Provide the (x, y) coordinate of the cell's center where the given text is located.  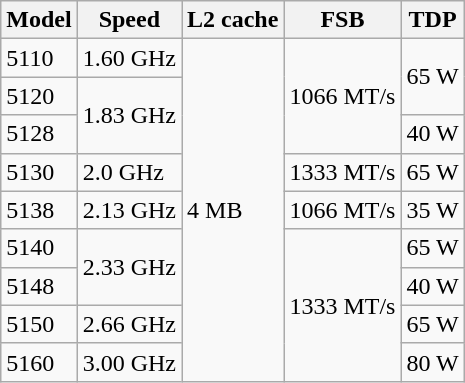
3.00 GHz (129, 362)
Model (39, 20)
1.60 GHz (129, 58)
5120 (39, 96)
2.66 GHz (129, 324)
1.83 GHz (129, 115)
Speed (129, 20)
35 W (432, 210)
2.0 GHz (129, 172)
5150 (39, 324)
TDP (432, 20)
5128 (39, 134)
5138 (39, 210)
5148 (39, 286)
FSB (342, 20)
5160 (39, 362)
4 MB (233, 210)
80 W (432, 362)
5130 (39, 172)
2.33 GHz (129, 267)
L2 cache (233, 20)
5110 (39, 58)
2.13 GHz (129, 210)
5140 (39, 248)
